For the text-containing cell, return its midpoint in (x, y) coordinate format. 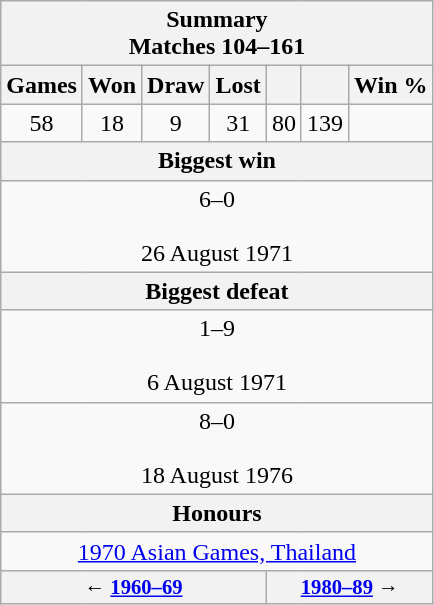
9 (176, 123)
18 (112, 123)
Honours (217, 513)
31 (238, 123)
1970 Asian Games, Thailand (217, 551)
6–0 26 August 1971 (217, 226)
139 (324, 123)
Biggest win (217, 161)
Biggest defeat (217, 291)
Win % (390, 85)
Won (112, 85)
1–9 6 August 1971 (217, 356)
Lost (238, 85)
Games (42, 85)
Draw (176, 85)
← 1960–69 (134, 587)
1980–89 → (350, 587)
Summary Matches 104–161 (217, 34)
8–0 18 August 1976 (217, 448)
58 (42, 123)
80 (284, 123)
